Return [X, Y] of the center of cell containing provided text 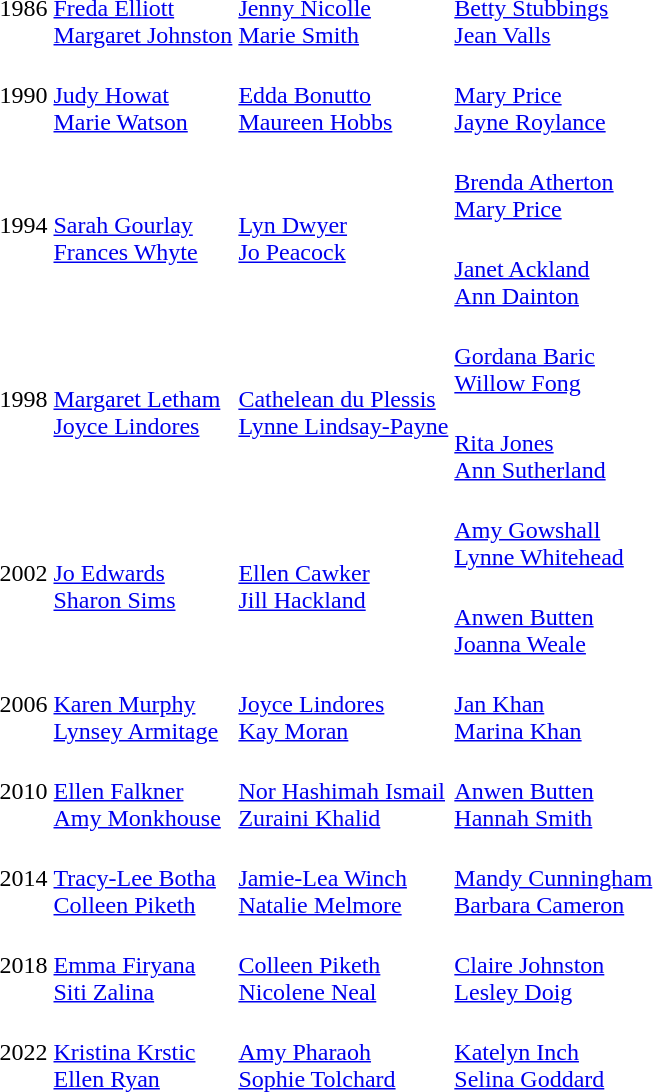
Sarah GourlayFrances Whyte [143, 226]
Jo EdwardsSharon Sims [143, 574]
Emma FiryanaSiti Zalina [143, 965]
Ellen FalknerAmy Monkhouse [143, 791]
Cathelean du PlessisLynne Lindsay-Payne [344, 400]
Nor Hashimah IsmailZuraini Khalid [344, 791]
Edda BonuttoMaureen Hobbs [344, 95]
Karen MurphyLynsey Armitage [143, 704]
Lyn DwyerJo Peacock [344, 226]
Ellen CawkerJill Hackland [344, 574]
Jamie-Lea WinchNatalie Melmore [344, 878]
Margaret LethamJoyce Lindores [143, 400]
Judy HowatMarie Watson [143, 95]
Tracy-Lee BothaColleen Piketh [143, 878]
Colleen PikethNicolene Neal [344, 965]
Joyce LindoresKay Moran [344, 704]
